Search for the cell housing the specified text and yield its (X, Y) center coordinate. 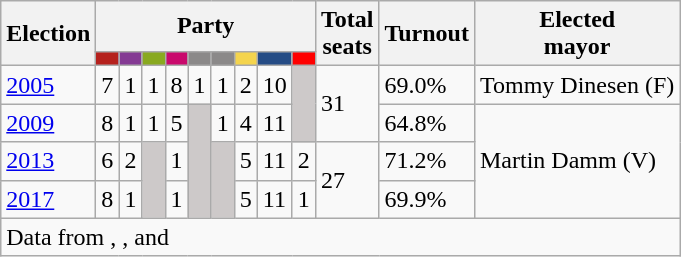
64.8% (427, 123)
6 (108, 161)
69.9% (427, 199)
Tommy Dinesen (F) (576, 85)
Electedmayor (576, 34)
4 (246, 123)
2009 (48, 123)
Martin Damm (V) (576, 161)
69.0% (427, 85)
Election (48, 34)
Turnout (427, 34)
31 (347, 104)
2013 (48, 161)
2005 (48, 85)
71.2% (427, 161)
Data from , , and (340, 237)
2017 (48, 199)
7 (108, 85)
Totalseats (347, 34)
27 (347, 180)
10 (274, 85)
Party (206, 26)
